Identify which cell holds the provided text, then report its (X, Y) central coordinate. 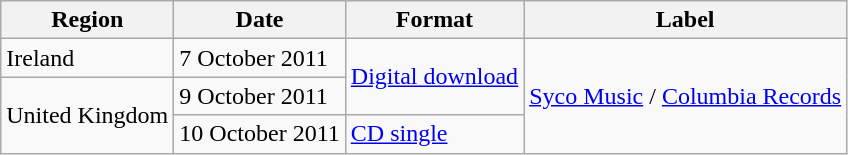
10 October 2011 (260, 134)
Region (88, 20)
Syco Music / Columbia Records (686, 96)
Ireland (88, 58)
Label (686, 20)
CD single (434, 134)
Digital download (434, 77)
Date (260, 20)
7 October 2011 (260, 58)
United Kingdom (88, 115)
9 October 2011 (260, 96)
Format (434, 20)
